Output the [x, y] coordinate of the center of the cell containing the given text.  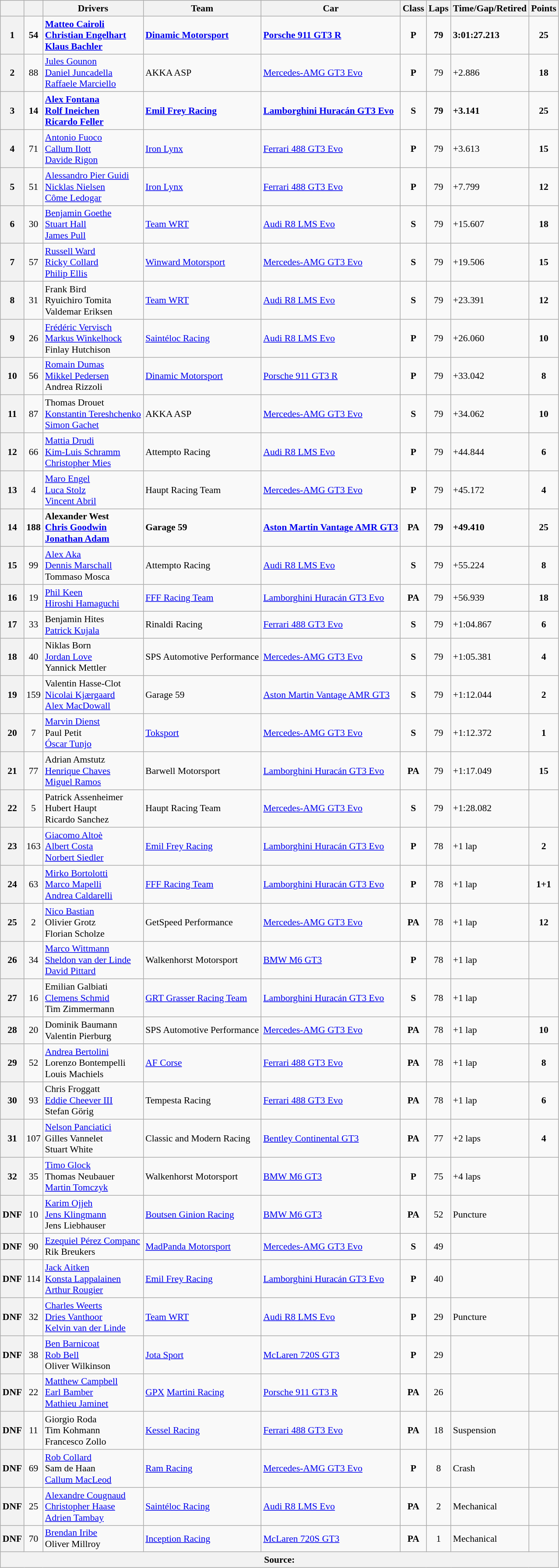
88 [33, 73]
24 [12, 885]
+1:28.082 [490, 808]
Benjamin Goethe Stuart Hall James Pull [93, 225]
159 [33, 695]
+7.799 [490, 186]
107 [33, 1138]
AF Corse [202, 1063]
+33.042 [490, 376]
Chris Froggatt Eddie Cheever III Stefan Görig [93, 1101]
+49.410 [490, 528]
Frank Bird Ryuichiro Tomita Valdemar Eriksen [93, 300]
Suspension [490, 1431]
Alexander West Chris Goodwin Jonathan Adam [93, 528]
Ram Racing [202, 1468]
Team [202, 8]
Valentin Hasse-Clot Nicolai Kjærgaard Alex MacDowall [93, 695]
Romain Dumas Mikkel Pedersen Andrea Rizzoli [93, 376]
Mirko Bortolotti Marco Mapelli Andrea Caldarelli [93, 885]
GRT Grasser Racing Team [202, 998]
56 [33, 376]
Boutsen Ginion Racing [202, 1214]
+1:12.372 [490, 733]
Russell Ward Ricky Collard Philip Ellis [93, 262]
Nico Bastian Olivier Grotz Florian Scholze [93, 922]
Laps [439, 8]
114 [33, 1279]
Marco Wittmann Sheldon van der Linde David Pittard [93, 960]
Bentley Continental GT3 [330, 1138]
Rinaldi Racing [202, 625]
3:01:27.213 [490, 35]
71 [33, 149]
Class [413, 8]
Winward Motorsport [202, 262]
Adrian Amstutz Henrique Chaves Miguel Ramos [93, 771]
MadPanda Motorsport [202, 1247]
Brendan Iribe Oliver Millroy [93, 1538]
Drivers [93, 8]
Giacomo Altoè Albert Costa Norbert Siedler [93, 847]
Crash [490, 1468]
+3.613 [490, 149]
54 [33, 35]
Thomas Drouet Konstantin Tereshchenko Simon Gachet [93, 414]
9 [12, 339]
+26.060 [490, 339]
Antonio Fuoco Callum Ilott Davide Rigon [93, 149]
63 [33, 885]
+1:17.049 [490, 771]
Ezequiel Pérez Companc Rik Breukers [93, 1247]
Jules Gounon Daniel Juncadella Raffaele Marciello [93, 73]
+4 laps [490, 1177]
69 [33, 1468]
Points [544, 8]
+2.886 [490, 73]
21 [12, 771]
+3.141 [490, 111]
Nelson Panciatici Gilles Vannelet Stuart White [93, 1138]
+44.844 [490, 452]
70 [33, 1538]
Barwell Motorsport [202, 771]
+56.939 [490, 598]
+55.224 [490, 566]
87 [33, 414]
Jota Sport [202, 1354]
Phil Keen Hiroshi Hamaguchi [93, 598]
3 [12, 111]
Frédéric Vervisch Markus Winkelhock Finlay Hutchison [93, 339]
75 [439, 1177]
Giorgio Roda Tim Kohmann Francesco Zollo [93, 1431]
Matteo Cairoli Christian Engelhart Klaus Bachler [93, 35]
Tempesta Racing [202, 1101]
35 [33, 1177]
90 [33, 1247]
163 [33, 847]
Ben Barnicoat Rob Bell Oliver Wilkinson [93, 1354]
Timo Glock Thomas Neubauer Martin Tomczyk [93, 1177]
Maro Engel Luca Stolz Vincent Abril [93, 490]
GetSpeed Performance [202, 922]
38 [33, 1354]
Alex Fontana Rolf Ineichen Ricardo Feller [93, 111]
Mattia Drudi Kim-Luis Schramm Christopher Mies [93, 452]
Car [330, 8]
GPX Martini Racing [202, 1393]
+34.062 [490, 414]
66 [33, 452]
Emilian Galbiati Clemens Schmid Tim Zimmermann [93, 998]
Dominik Baumann Valentin Pierburg [93, 1031]
57 [33, 262]
Toksport [202, 733]
Rob Collard Sam de Haan Callum MacLeod [93, 1468]
Alexandre Cougnaud Christopher Haase Adrien Tambay [93, 1507]
+15.607 [490, 225]
+45.172 [490, 490]
+1:05.381 [490, 657]
+1:12.044 [490, 695]
Andrea Bertolini Lorenzo Bontempelli Louis Machiels [93, 1063]
Charles Weerts Dries Vanthoor Kelvin van der Linde [93, 1317]
Alex Aka Dennis Marschall Tommaso Mosca [93, 566]
23 [12, 847]
Time/Gap/Retired [490, 8]
51 [33, 186]
+23.391 [490, 300]
Classic and Modern Racing [202, 1138]
Alessandro Pier Guidi Nicklas Nielsen Côme Ledogar [93, 186]
Karim Ojjeh Jens Klingmann Jens Liebhauser [93, 1214]
Jack Aitken Konsta Lappalainen Arthur Rougier [93, 1279]
Niklas Born Jordan Love Yannick Mettler [93, 657]
Matthew Campbell Earl Bamber Mathieu Jaminet [93, 1393]
49 [439, 1247]
+1:04.867 [490, 625]
1+1 [544, 885]
Inception Racing [202, 1538]
Source: [279, 1560]
13 [12, 490]
Benjamin Hites Patrick Kujala [93, 625]
34 [33, 960]
Patrick Assenheimer Hubert Haupt Ricardo Sanchez [93, 808]
93 [33, 1101]
28 [12, 1031]
33 [33, 625]
99 [33, 566]
27 [12, 998]
+2 laps [490, 1138]
17 [12, 625]
Kessel Racing [202, 1431]
Marvin Dienst Paul Petit Óscar Tunjo [93, 733]
188 [33, 528]
+19.506 [490, 262]
